Return the (X, Y) coordinate for the center point of the cell that contains the specified text.  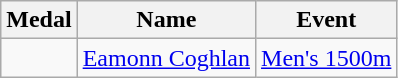
Event (326, 20)
Medal (39, 20)
Name (166, 20)
Eamonn Coghlan (166, 58)
Men's 1500m (326, 58)
